Search for the cell housing the specified text and yield its (x, y) center coordinate. 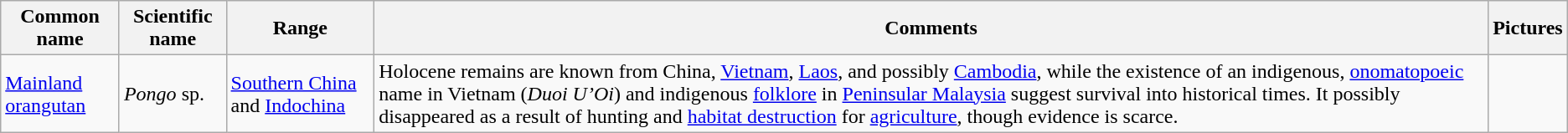
Common name (60, 28)
Pictures (1528, 28)
Pongo sp. (173, 94)
Scientific name (173, 28)
Comments (931, 28)
Range (300, 28)
Southern China and Indochina (300, 94)
Mainland orangutan (60, 94)
